Pinpoint the cell where the given text exists, returning its [X, Y] midpoint coordinate. 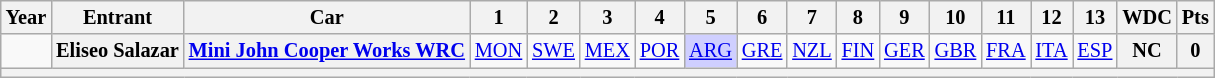
FRA [1006, 51]
MEX [608, 51]
7 [812, 17]
5 [710, 17]
8 [858, 17]
NC [1147, 51]
GER [904, 51]
6 [762, 17]
0 [1196, 51]
9 [904, 17]
MON [498, 51]
10 [956, 17]
SWE [554, 51]
ITA [1051, 51]
ESP [1094, 51]
NZL [812, 51]
WDC [1147, 17]
3 [608, 17]
Year [26, 17]
12 [1051, 17]
Eliseo Salazar [118, 51]
Mini John Cooper Works WRC [327, 51]
FIN [858, 51]
4 [660, 17]
1 [498, 17]
ARG [710, 51]
GRE [762, 51]
Pts [1196, 17]
11 [1006, 17]
Entrant [118, 17]
GBR [956, 51]
13 [1094, 17]
2 [554, 17]
Car [327, 17]
POR [660, 51]
